Extract the [x, y] coordinate from the center of the cell holding the provided text.  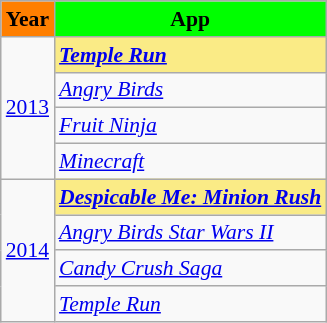
Candy Crush Saga [190, 269]
Minecraft [190, 162]
Fruit Ninja [190, 126]
2013 [28, 108]
2014 [28, 250]
Angry Birds Star Wars II [190, 233]
Angry Birds [190, 90]
Despicable Me: Minion Rush [190, 197]
Year [28, 19]
App [190, 19]
